Identify which cell holds the provided text, then report its (X, Y) central coordinate. 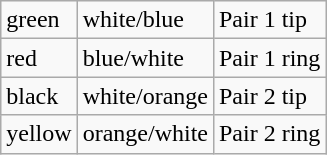
Pair 1 ring (269, 58)
Pair 1 tip (269, 20)
Pair 2 ring (269, 134)
black (39, 96)
blue/white (145, 58)
orange/white (145, 134)
green (39, 20)
red (39, 58)
Pair 2 tip (269, 96)
white/orange (145, 96)
white/blue (145, 20)
yellow (39, 134)
